Provide the [X, Y] coordinate of the cell's center where the given text is located.  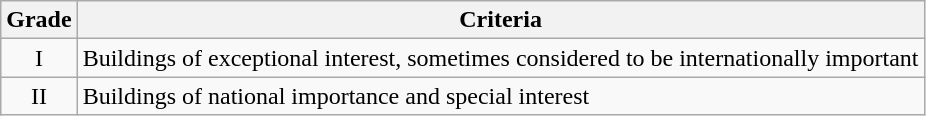
I [39, 58]
Criteria [500, 20]
II [39, 96]
Buildings of national importance and special interest [500, 96]
Buildings of exceptional interest, sometimes considered to be internationally important [500, 58]
Grade [39, 20]
